Return [X, Y] of the center of cell containing provided text 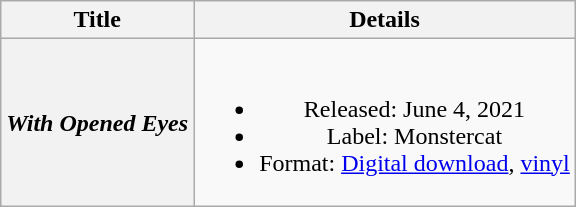
Title [98, 20]
Details [385, 20]
With Opened Eyes [98, 122]
Released: June 4, 2021Label: MonstercatFormat: Digital download, vinyl [385, 122]
